Capture the cell that displays the provided text and extract its [x, y] central coordinate. 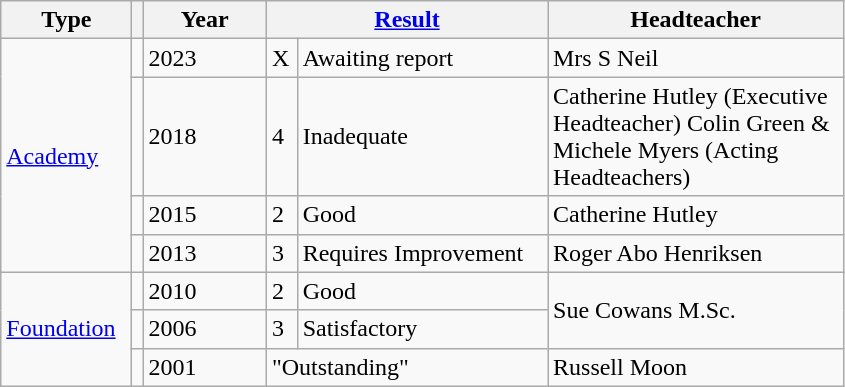
X [282, 58]
Sue Cowans M.Sc. [696, 310]
2018 [205, 136]
4 [282, 136]
Catherine Hutley [696, 215]
Roger Abo Henriksen [696, 253]
Mrs S Neil [696, 58]
Satisfactory [422, 329]
Headteacher [696, 20]
2001 [205, 367]
2023 [205, 58]
2013 [205, 253]
Russell Moon [696, 367]
Academy [66, 156]
Catherine Hutley (Executive Headteacher) Colin Green & Michele Myers (Acting Headteachers) [696, 136]
Awaiting report [422, 58]
2015 [205, 215]
Inadequate [422, 136]
2010 [205, 291]
"Outstanding" [406, 367]
Type [66, 20]
Requires Improvement [422, 253]
Year [205, 20]
2006 [205, 329]
Result [406, 20]
Foundation [66, 329]
